Detect which cell encompasses the target text, then output its (x, y) center coordinate. 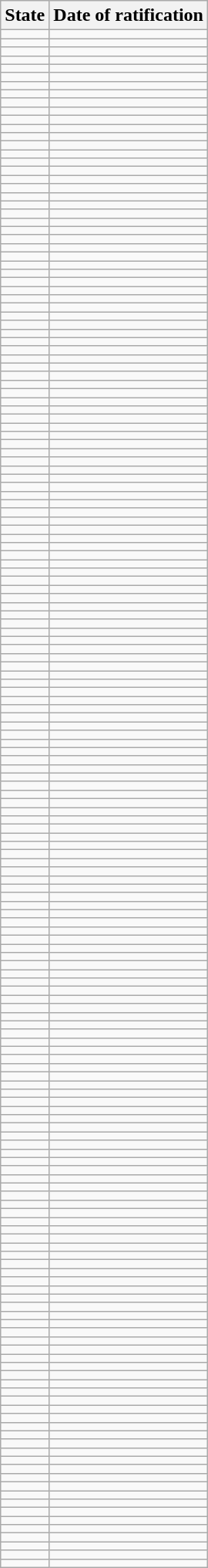
Date of ratification (129, 15)
State (25, 15)
